Scan for the cell matching the given text and deliver its [X, Y] coordinate at center. 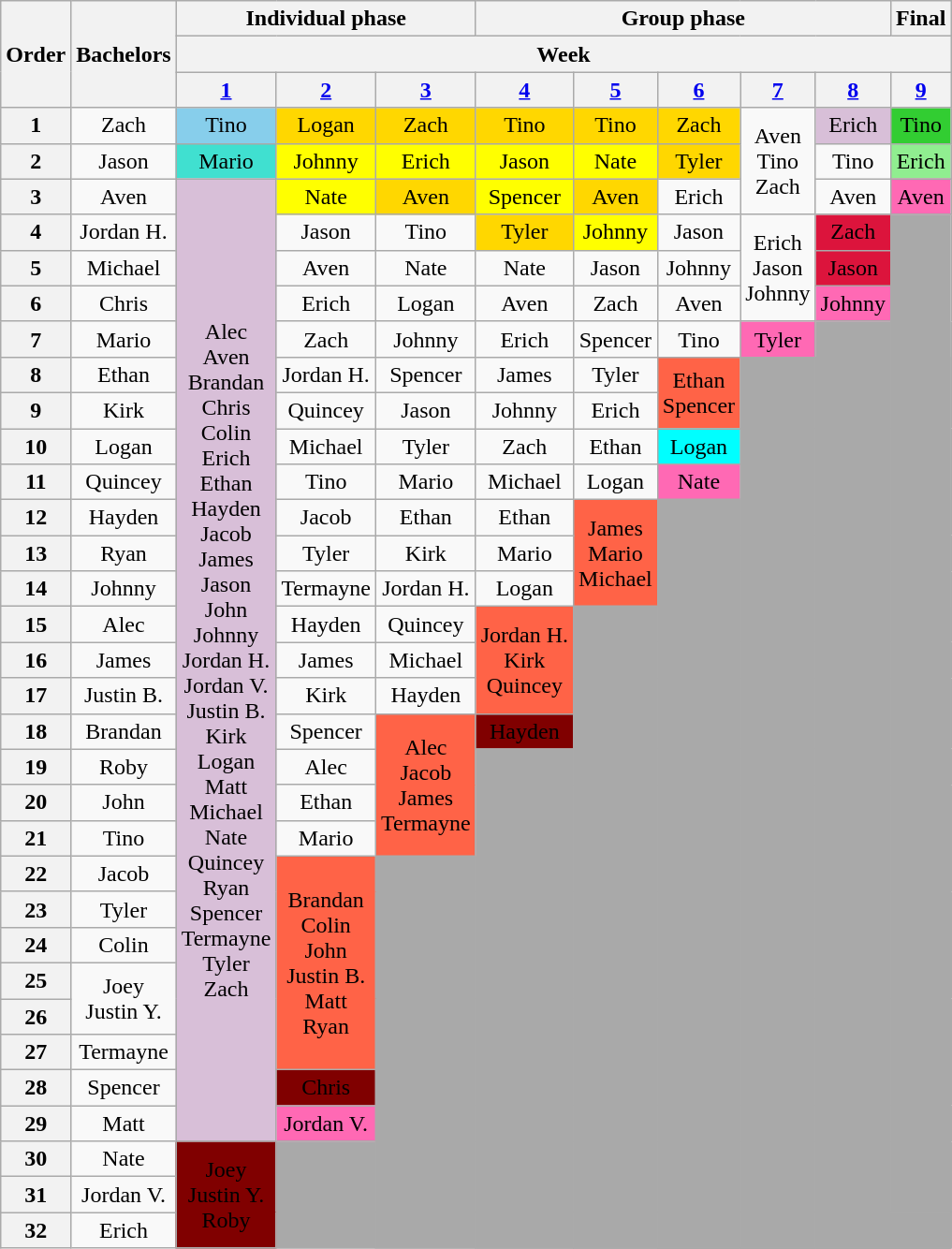
Matt [124, 1124]
16 [36, 660]
23 [36, 909]
32 [36, 1230]
12 [36, 518]
John [124, 802]
13 [36, 553]
10 [36, 447]
Justin B. [124, 696]
Order [36, 54]
BrandanColinJohnJustin B.MattRyan [326, 962]
ErichJasonJohnny [778, 268]
11 [36, 482]
JoeyJustin Y.Roby [227, 1195]
Final [920, 19]
26 [36, 1016]
JoeyJustin Y. [124, 998]
19 [36, 767]
Group phase [683, 19]
Ryan [124, 553]
24 [36, 945]
Colin [124, 945]
Roby [124, 767]
18 [36, 731]
Individual phase [326, 19]
20 [36, 802]
Jordan H.KirkQuincey [524, 660]
21 [36, 838]
Brandan [124, 731]
22 [36, 874]
15 [36, 624]
31 [36, 1195]
Week [564, 54]
27 [36, 1052]
EthanSpencer [698, 392]
14 [36, 589]
30 [36, 1159]
JamesMarioMichael [616, 553]
29 [36, 1124]
25 [36, 980]
17 [36, 696]
Bachelors [124, 54]
AlecJacobJamesTermayne [427, 785]
AvenTinoZach [778, 161]
28 [36, 1088]
